Locate the cell with the specified text and output its [x, y] center coordinate. 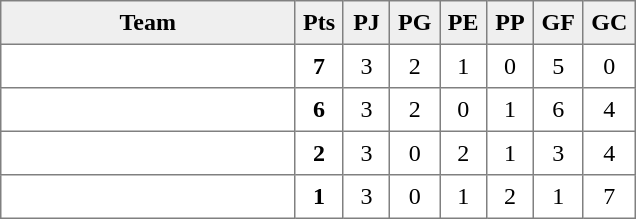
Pts [319, 23]
5 [558, 66]
PG [415, 23]
GF [558, 23]
GC [609, 23]
PE [464, 23]
PJ [366, 23]
Team [148, 23]
PP [510, 23]
